Scan for the cell matching the given text and deliver its (X, Y) coordinate at center. 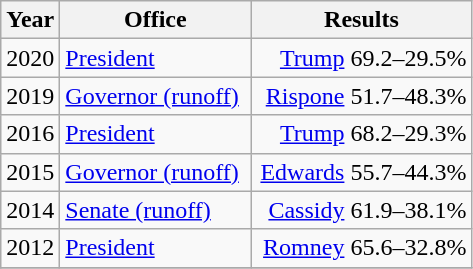
2015 (30, 172)
Trump 68.2–29.3% (362, 134)
Cassidy 61.9–38.1% (362, 210)
2019 (30, 96)
2012 (30, 248)
2016 (30, 134)
Edwards 55.7–44.3% (362, 172)
Senate (runoff) (156, 210)
2020 (30, 58)
Year (30, 20)
2014 (30, 210)
Trump 69.2–29.5% (362, 58)
Romney 65.6–32.8% (362, 248)
Rispone 51.7–48.3% (362, 96)
Results (362, 20)
Office (156, 20)
